Determine the [X, Y] coordinate at the center of the cell enclosing the given text.  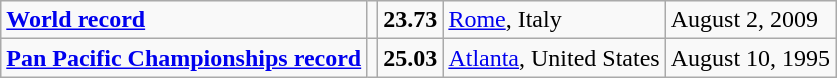
Rome, Italy [554, 20]
Atlanta, United States [554, 58]
23.73 [410, 20]
Pan Pacific Championships record [184, 58]
August 2, 2009 [750, 20]
August 10, 1995 [750, 58]
World record [184, 20]
25.03 [410, 58]
